Return [x, y] of the center of cell containing provided text 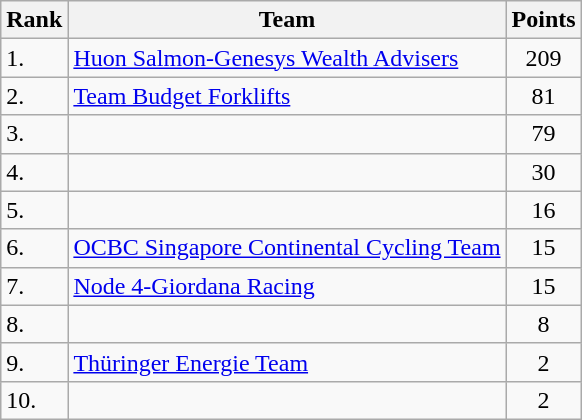
Rank [34, 20]
6. [34, 248]
Huon Salmon-Genesys Wealth Advisers [287, 58]
Team Budget Forklifts [287, 96]
7. [34, 286]
81 [544, 96]
10. [34, 400]
30 [544, 172]
1. [34, 58]
OCBC Singapore Continental Cycling Team [287, 248]
209 [544, 58]
9. [34, 362]
Node 4-Giordana Racing [287, 286]
79 [544, 134]
Team [287, 20]
3. [34, 134]
4. [34, 172]
16 [544, 210]
Thüringer Energie Team [287, 362]
Points [544, 20]
2. [34, 96]
8 [544, 324]
5. [34, 210]
8. [34, 324]
